Identify which cell holds the provided text, then report its [X, Y] central coordinate. 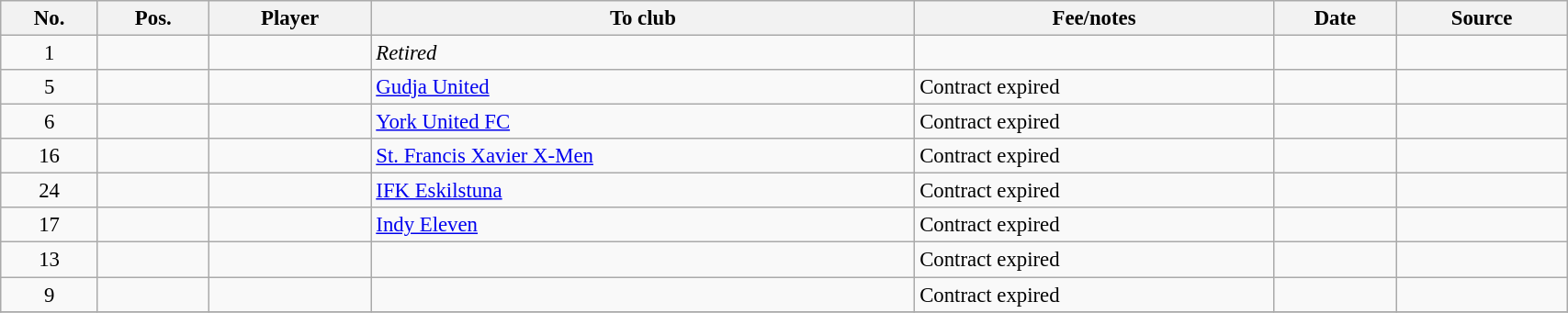
Retired [643, 53]
St. Francis Xavier X-Men [643, 156]
17 [50, 225]
Player [290, 18]
York United FC [643, 122]
1 [50, 53]
5 [50, 87]
24 [50, 191]
13 [50, 260]
To club [643, 18]
16 [50, 156]
9 [50, 295]
Fee/notes [1094, 18]
Pos. [152, 18]
No. [50, 18]
6 [50, 122]
IFK Eskilstuna [643, 191]
Date [1335, 18]
Source [1483, 18]
Indy Eleven [643, 225]
Gudja United [643, 87]
